Capture the cell that displays the provided text and extract its (x, y) central coordinate. 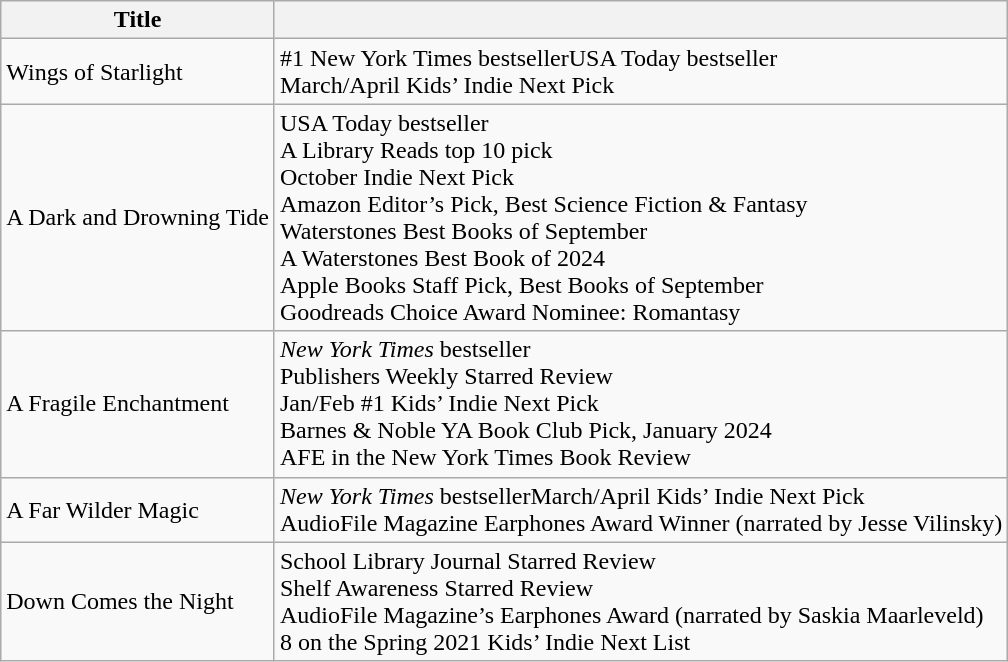
A Far Wilder Magic (138, 510)
Down Comes the Night (138, 602)
Title (138, 20)
#1 New York Times bestsellerUSA Today bestsellerMarch/April Kids’ Indie Next Pick (640, 72)
A Fragile Enchantment (138, 404)
A Dark and Drowning Tide (138, 218)
New York Times bestsellerMarch/April Kids’ Indie Next PickAudioFile Magazine Earphones Award Winner (narrated by Jesse Vilinsky) (640, 510)
Wings of Starlight (138, 72)
